Find where the given text appears and provide that cell's center as (X, Y) coordinate. 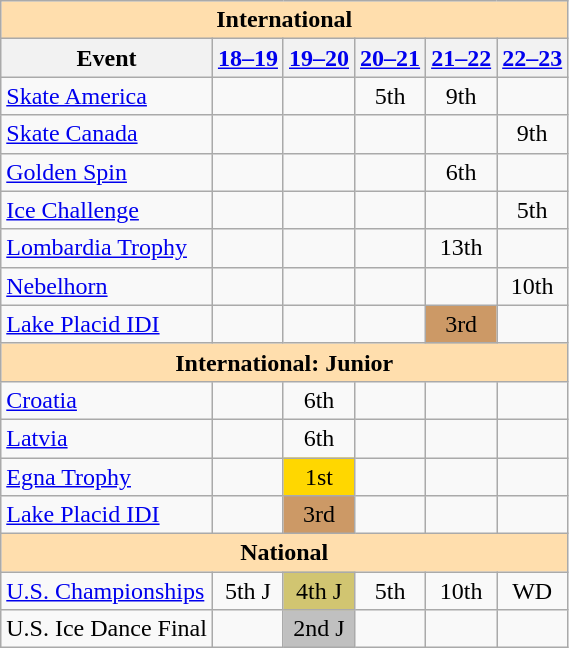
National (284, 553)
Egna Trophy (107, 477)
WD (532, 591)
5th J (248, 591)
International: Junior (284, 362)
13th (462, 248)
21–22 (462, 58)
Ice Challenge (107, 210)
Nebelhorn (107, 286)
Croatia (107, 400)
20–21 (390, 58)
Skate America (107, 96)
Skate Canada (107, 134)
1st (318, 477)
U.S. Championships (107, 591)
U.S. Ice Dance Final (107, 629)
Latvia (107, 438)
Golden Spin (107, 172)
2nd J (318, 629)
4th J (318, 591)
19–20 (318, 58)
Event (107, 58)
22–23 (532, 58)
International (284, 20)
Lombardia Trophy (107, 248)
18–19 (248, 58)
